Capture the cell that displays the provided text and extract its [X, Y] central coordinate. 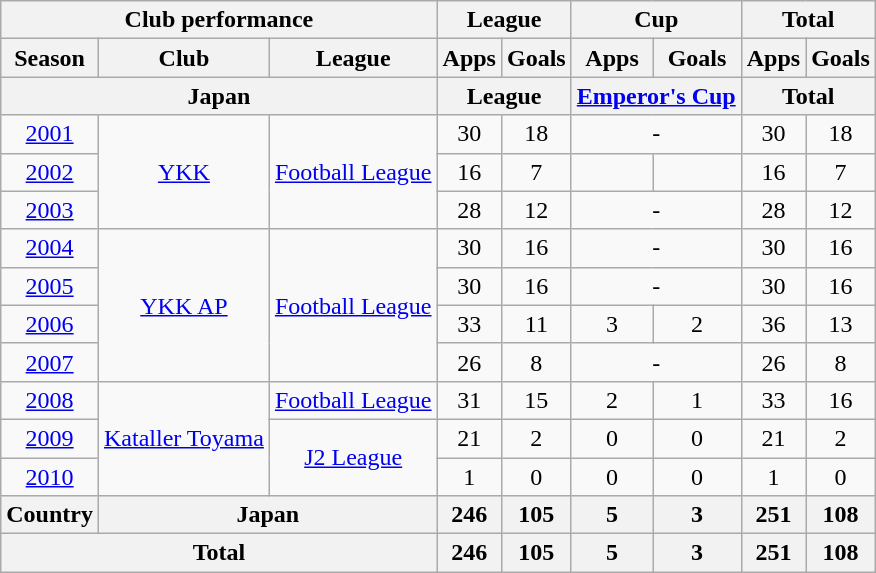
2001 [50, 134]
13 [841, 324]
Club performance [219, 20]
YKK AP [184, 305]
Country [50, 515]
2006 [50, 324]
2002 [50, 172]
2010 [50, 477]
Emperor's Cup [656, 96]
2009 [50, 438]
31 [469, 400]
36 [773, 324]
15 [536, 400]
2008 [50, 400]
2007 [50, 362]
11 [536, 324]
2003 [50, 210]
YKK [184, 172]
2005 [50, 286]
Club [184, 58]
J2 League [353, 457]
Cup [656, 20]
Kataller Toyama [184, 438]
Season [50, 58]
2004 [50, 248]
